Return (x, y) of the center of cell containing provided text 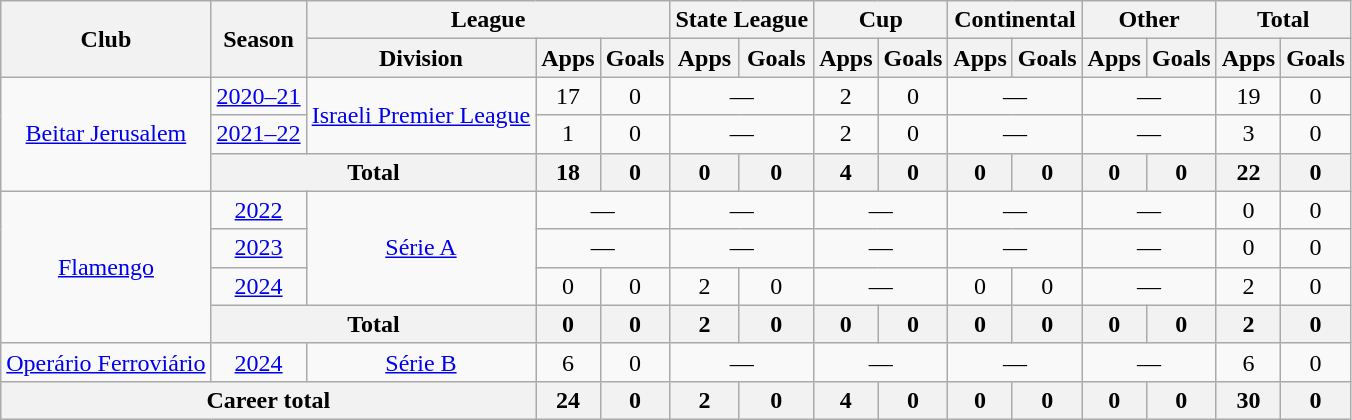
1 (568, 134)
24 (568, 400)
18 (568, 172)
Flamengo (106, 267)
30 (1248, 400)
Career total (268, 400)
State League (742, 20)
3 (1248, 134)
League (488, 20)
22 (1248, 172)
Other (1149, 20)
Operário Ferroviário (106, 362)
2020–21 (258, 96)
2021–22 (258, 134)
17 (568, 96)
Beitar Jerusalem (106, 134)
Israeli Premier League (421, 115)
2022 (258, 210)
19 (1248, 96)
Série A (421, 248)
2023 (258, 248)
Division (421, 58)
Club (106, 39)
Cup (881, 20)
Série B (421, 362)
Continental (1015, 20)
Season (258, 39)
